Search for the cell housing the specified text and yield its [x, y] center coordinate. 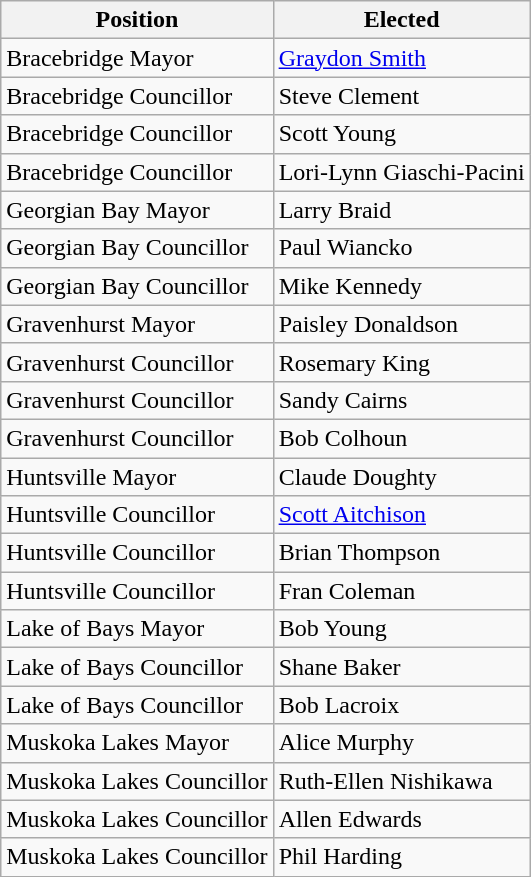
Bracebridge Mayor [137, 58]
Larry Braid [402, 210]
Georgian Bay Mayor [137, 210]
Rosemary King [402, 362]
Sandy Cairns [402, 400]
Steve Clement [402, 96]
Lake of Bays Mayor [137, 629]
Lori-Lynn Giaschi-Pacini [402, 172]
Phil Harding [402, 857]
Bob Colhoun [402, 438]
Paisley Donaldson [402, 324]
Elected [402, 20]
Mike Kennedy [402, 286]
Bob Young [402, 629]
Muskoka Lakes Mayor [137, 743]
Alice Murphy [402, 743]
Position [137, 20]
Allen Edwards [402, 819]
Graydon Smith [402, 58]
Ruth-Ellen Nishikawa [402, 781]
Fran Coleman [402, 591]
Shane Baker [402, 667]
Bob Lacroix [402, 705]
Huntsville Mayor [137, 477]
Gravenhurst Mayor [137, 324]
Claude Doughty [402, 477]
Scott Young [402, 134]
Scott Aitchison [402, 515]
Paul Wiancko [402, 248]
Brian Thompson [402, 553]
